Return [x, y] of the center of cell containing provided text 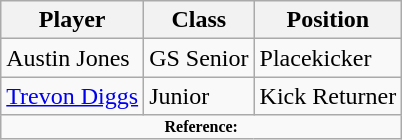
Junior [199, 96]
GS Senior [199, 58]
Austin Jones [72, 58]
Class [199, 20]
Kick Returner [328, 96]
Trevon Diggs [72, 96]
Position [328, 20]
Placekicker [328, 58]
Player [72, 20]
Reference: [202, 127]
